Pinpoint the cell where the given text exists, returning its (X, Y) midpoint coordinate. 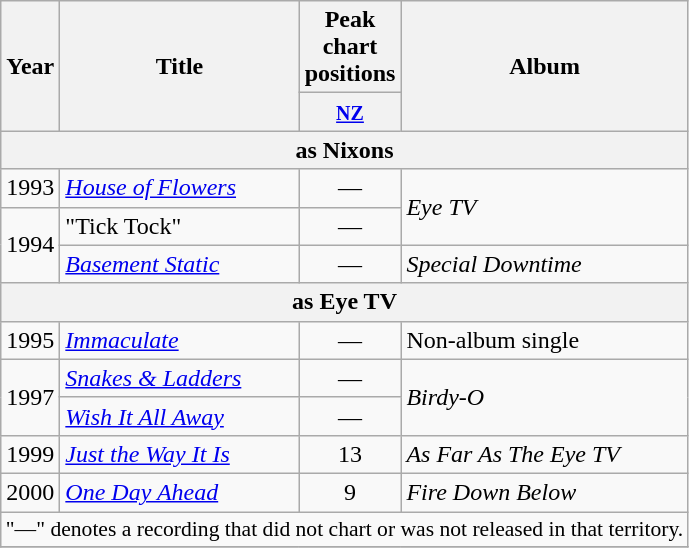
as Nixons (345, 150)
As Far As The Eye TV (544, 454)
Birdy-O (544, 397)
Just the Way It Is (180, 454)
9 (350, 492)
"—" denotes a recording that did not chart or was not released in that territory. (345, 530)
1999 (30, 454)
One Day Ahead (180, 492)
as Eye TV (345, 302)
Wish It All Away (180, 416)
Basement Static (180, 264)
House of Flowers (180, 188)
Album (544, 66)
13 (350, 454)
NZ (350, 112)
Non-album single (544, 340)
Year (30, 66)
1994 (30, 245)
"Tick Tock" (180, 226)
1997 (30, 397)
Fire Down Below (544, 492)
Snakes & Ladders (180, 378)
Eye TV (544, 207)
1995 (30, 340)
Special Downtime (544, 264)
Peak chart positions (350, 47)
Immaculate (180, 340)
2000 (30, 492)
Title (180, 66)
1993 (30, 188)
